Scan for the cell matching the given text and deliver its [x, y] coordinate at center. 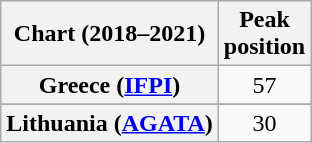
Peakposition [264, 34]
Chart (2018–2021) [110, 34]
Lithuania (AGATA) [110, 123]
30 [264, 123]
57 [264, 85]
Greece (IFPI) [110, 85]
